Return the (x, y) coordinate for the center point of the cell that contains the specified text.  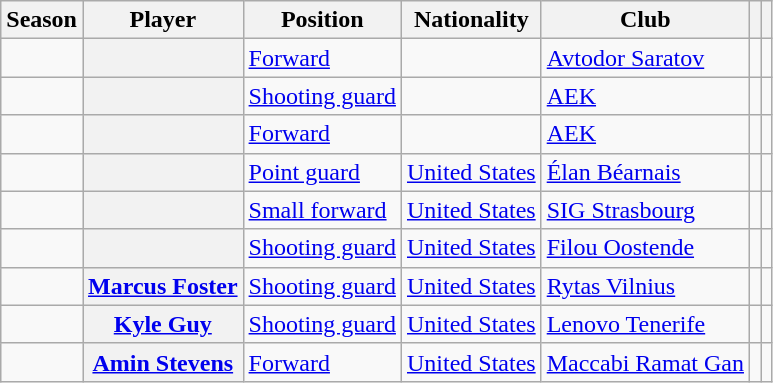
Amin Stevens (162, 362)
Season (42, 20)
Player (162, 20)
Marcus Foster (162, 286)
Élan Béarnais (645, 172)
Position (322, 20)
Kyle Guy (162, 324)
SIG Strasbourg (645, 210)
Club (645, 20)
Lenovo Tenerife (645, 324)
Filou Oostende (645, 248)
Avtodor Saratov (645, 58)
Maccabi Ramat Gan (645, 362)
Point guard (322, 172)
Nationality (471, 20)
Rytas Vilnius (645, 286)
Small forward (322, 210)
